Scan for the cell matching the given text and deliver its [x, y] coordinate at center. 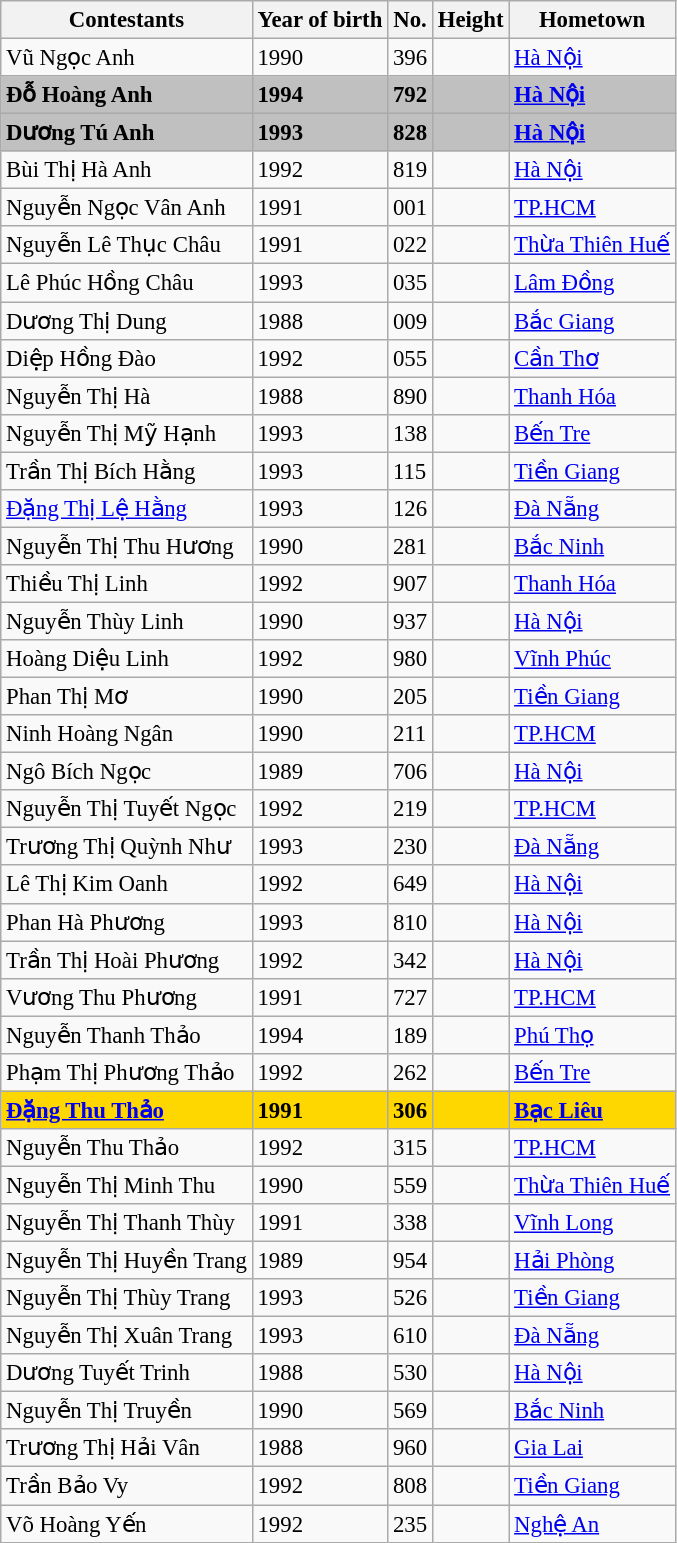
Nguyễn Thị Huyền Trang [126, 1261]
Nguyễn Thị Truyền [126, 1411]
Nguyễn Thanh Thảo [126, 1035]
Dương Tuyết Trinh [126, 1373]
649 [410, 885]
Ngô Bích Ngọc [126, 772]
954 [410, 1261]
Phan Thị Mơ [126, 697]
281 [410, 546]
115 [410, 471]
792 [410, 95]
Trần Thị Hoài Phương [126, 960]
Thiều Thị Linh [126, 584]
Nguyễn Lê Thục Châu [126, 245]
315 [410, 1148]
610 [410, 1336]
022 [410, 245]
937 [410, 621]
Phan Hà Phương [126, 922]
Nguyễn Thị Mỹ Hạnh [126, 433]
Phạm Thị Phương Thảo [126, 1073]
526 [410, 1298]
907 [410, 584]
Đặng Thị Lệ Hằng [126, 509]
Nguyễn Thị Hà [126, 396]
819 [410, 170]
Vương Thu Phương [126, 997]
219 [410, 809]
Year of birth [320, 20]
Lâm Đồng [592, 283]
Lê Phúc Hồng Châu [126, 283]
No. [410, 20]
Bạc Liêu [592, 1110]
Contestants [126, 20]
Diệp Hồng Đào [126, 358]
727 [410, 997]
Ninh Hoàng Ngân [126, 734]
706 [410, 772]
Hoàng Diệu Linh [126, 659]
Nguyễn Thị Thùy Trang [126, 1298]
810 [410, 922]
980 [410, 659]
396 [410, 58]
Trần Thị Bích Hằng [126, 471]
126 [410, 509]
Vĩnh Long [592, 1223]
Vĩnh Phúc [592, 659]
Trương Thị Quỳnh Như [126, 847]
530 [410, 1373]
Hometown [592, 20]
Phú Thọ [592, 1035]
Nghệ An [592, 1524]
808 [410, 1486]
Nguyễn Thùy Linh [126, 621]
235 [410, 1524]
Nguyễn Ngọc Vân Anh [126, 208]
890 [410, 396]
211 [410, 734]
Đỗ Hoàng Anh [126, 95]
Trương Thị Hải Vân [126, 1449]
035 [410, 283]
Nguyễn Thu Thảo [126, 1148]
Nguyễn Thị Thanh Thùy [126, 1223]
055 [410, 358]
138 [410, 433]
262 [410, 1073]
230 [410, 847]
Gia Lai [592, 1449]
306 [410, 1110]
Nguyễn Thị Xuân Trang [126, 1336]
960 [410, 1449]
Nguyễn Thị Minh Thu [126, 1185]
Cần Thơ [592, 358]
001 [410, 208]
569 [410, 1411]
Dương Tú Anh [126, 133]
Trần Bảo Vy [126, 1486]
Võ Hoàng Yến [126, 1524]
Bắc Giang [592, 321]
009 [410, 321]
828 [410, 133]
Vũ Ngọc Anh [126, 58]
205 [410, 697]
Hải Phòng [592, 1261]
Đặng Thu Thảo [126, 1110]
342 [410, 960]
Lê Thị Kim Oanh [126, 885]
559 [410, 1185]
Height [470, 20]
Dương Thị Dung [126, 321]
Nguyễn Thị Tuyết Ngọc [126, 809]
338 [410, 1223]
Bùi Thị Hà Anh [126, 170]
Nguyễn Thị Thu Hương [126, 546]
189 [410, 1035]
